Extract the (x, y) coordinate from the center of the cell holding the provided text.  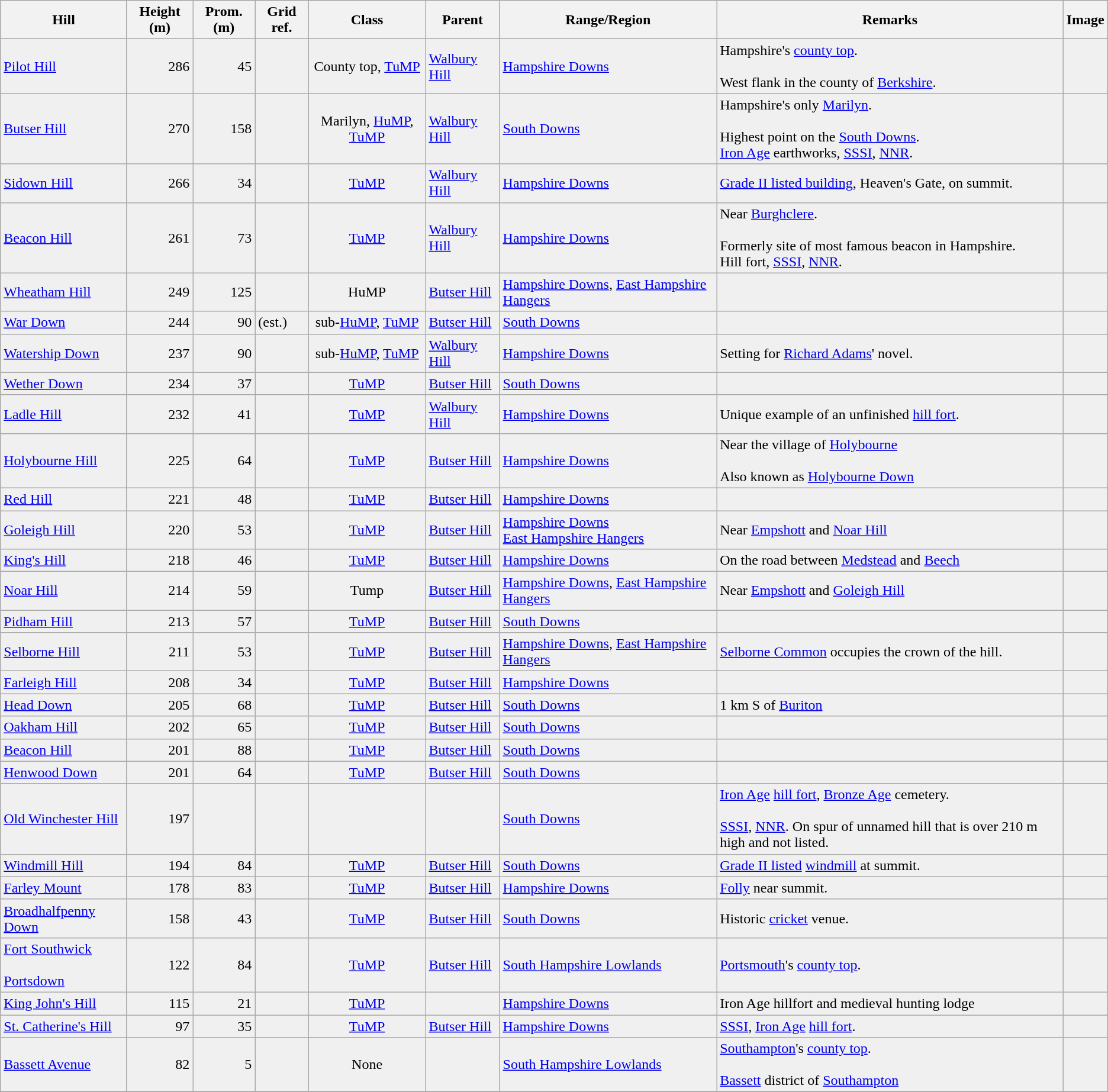
Setting for Richard Adams' novel. (890, 353)
Henwood Down (64, 772)
Noar Hill (64, 591)
Hampshire's county top.West flank in the county of Berkshire. (890, 66)
Range/Region (608, 20)
Near Burghclere. Formerly site of most famous beacon in Hampshire. Hill fort, SSSI, NNR. (890, 238)
Grade II listed building, Heaven's Gate, on summit. (890, 183)
244 (160, 323)
Farleigh Hill (64, 682)
21 (224, 1003)
King John's Hill (64, 1003)
Image (1086, 20)
220 (160, 529)
HuMP (367, 292)
(est.) (282, 323)
45 (224, 66)
Wether Down (64, 384)
197 (160, 819)
Fort SouthwickPortsdown (64, 965)
Hampshire's only Marilyn.Highest point on the South Downs. Iron Age earthworks, SSSI, NNR. (890, 129)
266 (160, 183)
County top, TuMP (367, 66)
59 (224, 591)
73 (224, 238)
Goleigh Hill (64, 529)
37 (224, 384)
St. Catherine's Hill (64, 1026)
Old Winchester Hill (64, 819)
Sidown Hill (64, 183)
Grade II listed windmill at summit. (890, 865)
97 (160, 1026)
Iron Age hill fort, Bronze Age cemetery.SSSI, NNR. On spur of unnamed hill that is over 210 m high and not listed. (890, 819)
Historic cricket venue. (890, 919)
205 (160, 705)
82 (160, 1065)
Holybourne Hill (64, 460)
122 (160, 965)
King's Hill (64, 561)
270 (160, 129)
Selborne Hill (64, 652)
Tump (367, 591)
218 (160, 561)
1 km S of Buriton (890, 705)
221 (160, 499)
68 (224, 705)
Southampton's county top.Bassett district of Southampton (890, 1065)
Height (m) (160, 20)
202 (160, 727)
57 (224, 621)
Oakham Hill (64, 727)
Windmill Hill (64, 865)
Portsmouth's county top. (890, 965)
Near the village of HolybourneAlso known as Holybourne Down (890, 460)
194 (160, 865)
On the road between Medstead and Beech (890, 561)
Wheatham Hill (64, 292)
234 (160, 384)
83 (224, 888)
5 (224, 1065)
232 (160, 414)
43 (224, 919)
211 (160, 652)
Pidham Hill (64, 621)
225 (160, 460)
65 (224, 727)
125 (224, 292)
48 (224, 499)
War Down (64, 323)
46 (224, 561)
178 (160, 888)
213 (160, 621)
Unique example of an unfinished hill fort. (890, 414)
Watership Down (64, 353)
Selborne Common occupies the crown of the hill. (890, 652)
Marilyn, HuMP, TuMP (367, 129)
Pilot Hill (64, 66)
Near Empshott and Noar Hill (890, 529)
35 (224, 1026)
286 (160, 66)
249 (160, 292)
Iron Age hillfort and medieval hunting lodge (890, 1003)
Class (367, 20)
Head Down (64, 705)
Prom. (m) (224, 20)
Red Hill (64, 499)
208 (160, 682)
261 (160, 238)
88 (224, 750)
Hampshire Downs East Hampshire Hangers (608, 529)
Farley Mount (64, 888)
Parent (463, 20)
SSSI, Iron Age hill fort. (890, 1026)
Bassett Avenue (64, 1065)
237 (160, 353)
115 (160, 1003)
Folly near summit. (890, 888)
Broadhalfpenny Down (64, 919)
214 (160, 591)
Hill (64, 20)
41 (224, 414)
Grid ref. (282, 20)
None (367, 1065)
Ladle Hill (64, 414)
Remarks (890, 20)
Near Empshott and Goleigh Hill (890, 591)
